Capture the cell that displays the provided text and extract its (x, y) central coordinate. 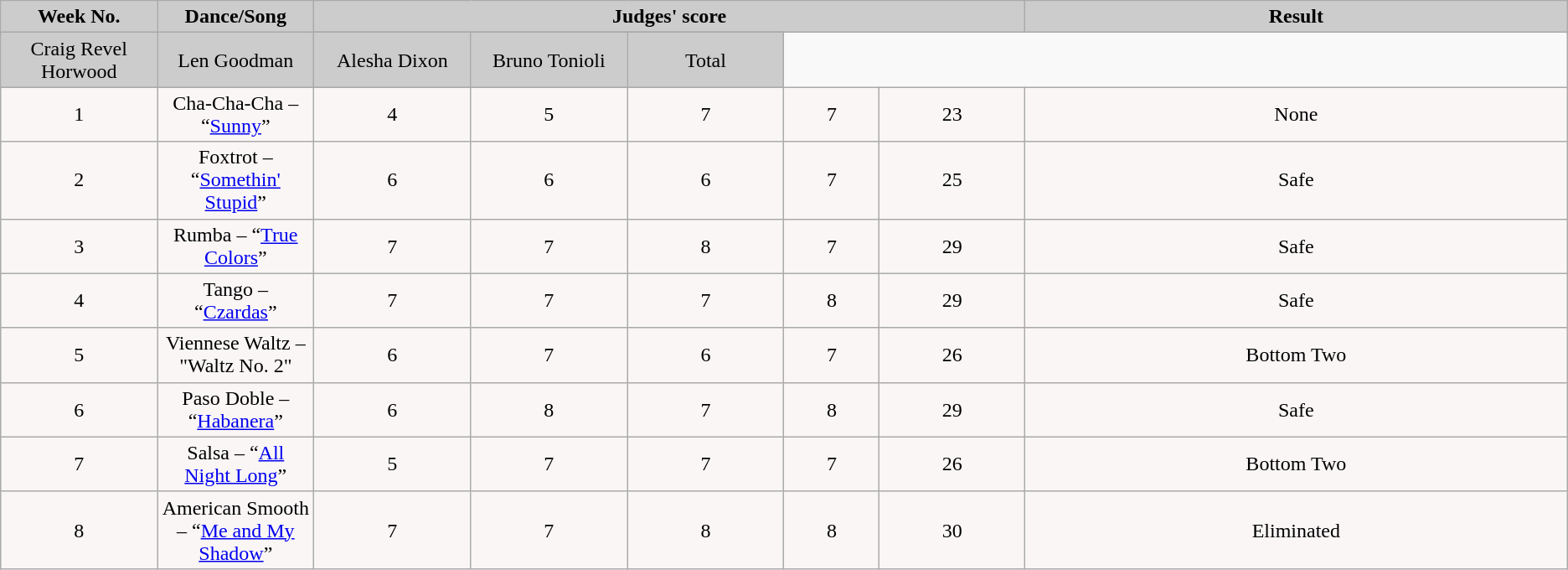
Dance/Song (236, 17)
2 (79, 180)
3 (79, 246)
Viennese Waltz – "Waltz No. 2" (236, 355)
Result (1296, 17)
Judges' score (670, 17)
Rumba – “True Colors” (236, 246)
30 (952, 530)
Eliminated (1296, 530)
Cha-Cha-Cha – “Sunny” (236, 114)
Paso Doble – “Habanera” (236, 409)
Total (705, 60)
Len Goodman (236, 60)
1 (79, 114)
Tango – “Czardas” (236, 300)
Craig Revel Horwood (79, 60)
25 (952, 180)
None (1296, 114)
Week No. (79, 17)
23 (952, 114)
Bruno Tonioli (549, 60)
Alesha Dixon (392, 60)
Foxtrot – “Somethin' Stupid” (236, 180)
American Smooth – “Me and My Shadow” (236, 530)
Salsa – “All Night Long” (236, 464)
